Locate the cell with the specified text and output its (x, y) center coordinate. 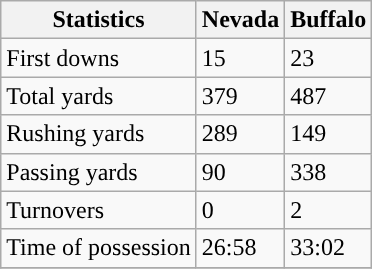
26:58 (240, 248)
Rushing yards (99, 134)
338 (328, 172)
2 (328, 210)
Total yards (99, 96)
Turnovers (99, 210)
Statistics (99, 20)
Nevada (240, 20)
Passing yards (99, 172)
289 (240, 134)
379 (240, 96)
90 (240, 172)
Time of possession (99, 248)
0 (240, 210)
23 (328, 58)
149 (328, 134)
Buffalo (328, 20)
First downs (99, 58)
33:02 (328, 248)
15 (240, 58)
487 (328, 96)
